Provide the (x, y) coordinate of the cell's center where the given text is located.  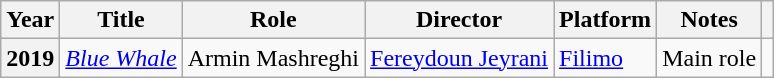
Role (273, 20)
Blue Whale (121, 58)
Notes (710, 20)
Year (30, 20)
Main role (710, 58)
Armin Mashreghi (273, 58)
Director (460, 20)
Title (121, 20)
2019 (30, 58)
Filimo (606, 58)
Platform (606, 20)
Fereydoun Jeyrani (460, 58)
